Find where the given text appears and provide that cell's center as [X, Y] coordinate. 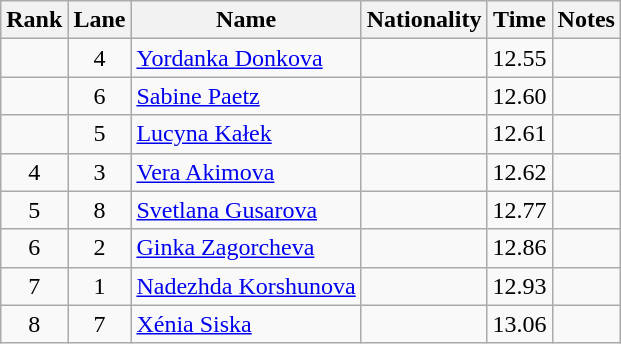
12.60 [520, 96]
1 [100, 286]
12.93 [520, 286]
12.55 [520, 58]
Time [520, 20]
12.77 [520, 210]
12.61 [520, 134]
Rank [34, 20]
Ginka Zagorcheva [246, 248]
12.86 [520, 248]
Nationality [424, 20]
13.06 [520, 324]
Name [246, 20]
2 [100, 248]
Nadezhda Korshunova [246, 286]
Sabine Paetz [246, 96]
Lane [100, 20]
Notes [586, 20]
3 [100, 172]
Yordanka Donkova [246, 58]
Svetlana Gusarova [246, 210]
12.62 [520, 172]
Xénia Siska [246, 324]
Vera Akimova [246, 172]
Lucyna Kałek [246, 134]
